Return (x, y) of the center of cell containing provided text 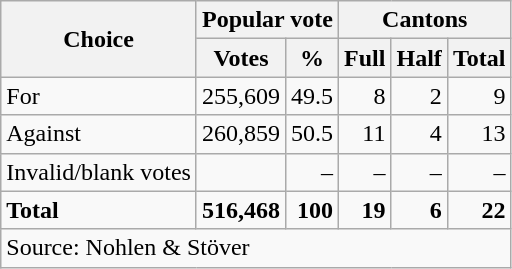
Cantons (425, 20)
Half (419, 58)
Source: Nohlen & Stöver (256, 248)
49.5 (312, 96)
22 (479, 210)
50.5 (312, 134)
255,609 (240, 96)
9 (479, 96)
Full (365, 58)
100 (312, 210)
260,859 (240, 134)
Choice (99, 39)
11 (365, 134)
2 (419, 96)
% (312, 58)
Against (99, 134)
Votes (240, 58)
Invalid/blank votes (99, 172)
For (99, 96)
8 (365, 96)
4 (419, 134)
516,468 (240, 210)
6 (419, 210)
19 (365, 210)
13 (479, 134)
Popular vote (267, 20)
